Return (X, Y) of the center of cell containing provided text 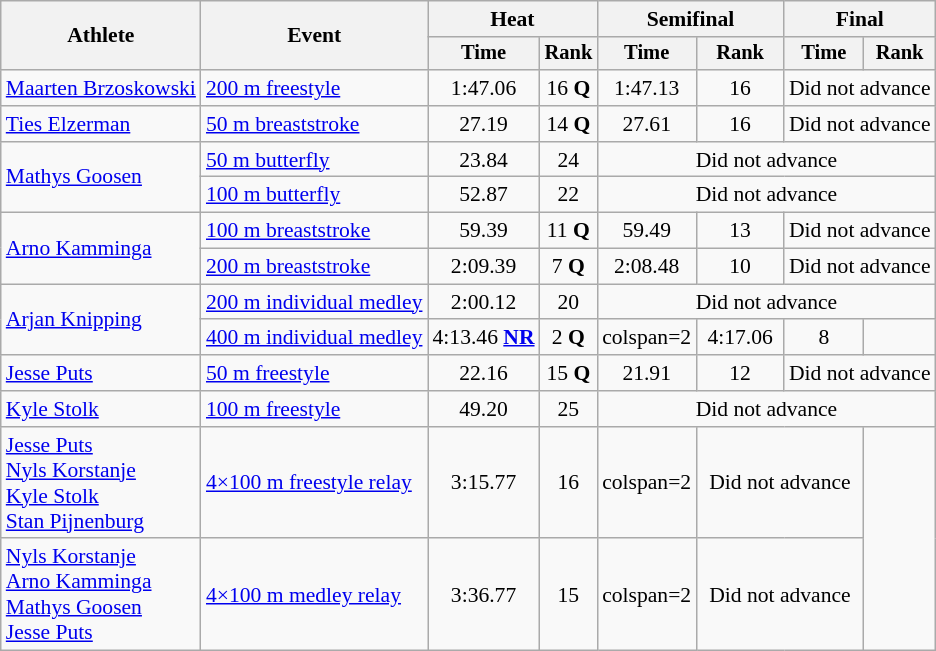
200 m freestyle (314, 88)
100 m breaststroke (314, 231)
15 Q (569, 373)
Jesse PutsNyls KorstanjeKyle StolkStan Pijnenburg (101, 483)
3:36.77 (484, 595)
49.20 (484, 409)
24 (569, 160)
4×100 m freestyle relay (314, 483)
16 Q (569, 88)
Arjan Knipping (101, 320)
59.39 (484, 231)
15 (569, 595)
11 Q (569, 231)
4:17.06 (740, 338)
Heat (513, 19)
2:09.39 (484, 267)
20 (569, 302)
400 m individual medley (314, 338)
50 m freestyle (314, 373)
Maarten Brzoskowski (101, 88)
22.16 (484, 373)
50 m butterfly (314, 160)
Semifinal (690, 19)
100 m freestyle (314, 409)
23.84 (484, 160)
59.49 (646, 231)
2:00.12 (484, 302)
200 m breaststroke (314, 267)
4:13.46 NR (484, 338)
50 m breaststroke (314, 124)
Kyle Stolk (101, 409)
Mathys Goosen (101, 178)
Nyls KorstanjeArno KammingaMathys GoosenJesse Puts (101, 595)
1:47.13 (646, 88)
27.61 (646, 124)
7 Q (569, 267)
Ties Elzerman (101, 124)
Arno Kamminga (101, 248)
12 (740, 373)
10 (740, 267)
3:15.77 (484, 483)
200 m individual medley (314, 302)
13 (740, 231)
2:08.48 (646, 267)
Athlete (101, 36)
2 Q (569, 338)
Event (314, 36)
21.91 (646, 373)
25 (569, 409)
1:47.06 (484, 88)
Jesse Puts (101, 373)
52.87 (484, 195)
8 (824, 338)
27.19 (484, 124)
4×100 m medley relay (314, 595)
22 (569, 195)
100 m butterfly (314, 195)
Final (860, 19)
14 Q (569, 124)
